Extract the (x, y) coordinate from the center of the cell holding the provided text.  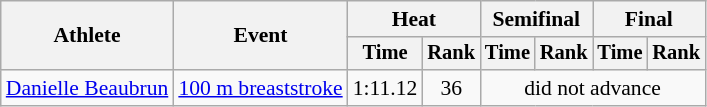
1:11.12 (386, 88)
did not advance (592, 88)
Semifinal (536, 19)
Danielle Beaubrun (88, 88)
100 m breaststroke (260, 88)
Heat (414, 19)
Event (260, 36)
Athlete (88, 36)
Final (648, 19)
36 (451, 88)
